Output the (X, Y) coordinate of the center of the cell containing the given text.  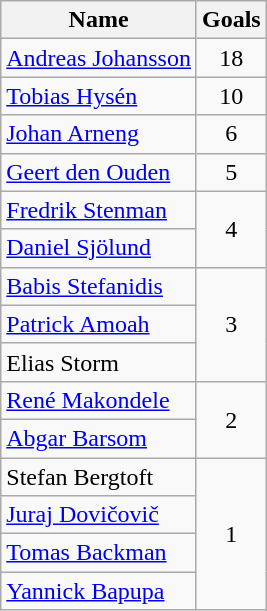
4 (231, 229)
Tobias Hysén (99, 96)
René Makondele (99, 400)
Daniel Sjölund (99, 248)
10 (231, 96)
Geert den Ouden (99, 172)
5 (231, 172)
Juraj Dovičovič (99, 515)
Yannick Bapupa (99, 591)
Andreas Johansson (99, 58)
Name (99, 20)
Johan Arneng (99, 134)
Goals (231, 20)
Tomas Backman (99, 553)
6 (231, 134)
Abgar Barsom (99, 438)
Babis Stefanidis (99, 286)
18 (231, 58)
Stefan Bergtoft (99, 477)
2 (231, 419)
Fredrik Stenman (99, 210)
1 (231, 534)
Elias Storm (99, 362)
3 (231, 324)
Patrick Amoah (99, 324)
